Identify which cell holds the provided text, then report its (X, Y) central coordinate. 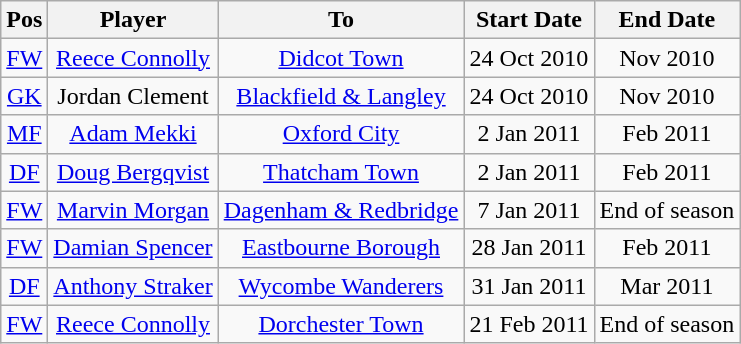
31 Jan 2011 (529, 286)
Thatcham Town (341, 172)
MF (24, 134)
To (341, 20)
Oxford City (341, 134)
Doug Bergqvist (133, 172)
GK (24, 96)
Mar 2011 (667, 286)
Damian Spencer (133, 248)
Start Date (529, 20)
Jordan Clement (133, 96)
28 Jan 2011 (529, 248)
7 Jan 2011 (529, 210)
Didcot Town (341, 58)
Player (133, 20)
Adam Mekki (133, 134)
Eastbourne Borough (341, 248)
Marvin Morgan (133, 210)
End Date (667, 20)
Blackfield & Langley (341, 96)
21 Feb 2011 (529, 324)
Wycombe Wanderers (341, 286)
Anthony Straker (133, 286)
Dagenham & Redbridge (341, 210)
Dorchester Town (341, 324)
Pos (24, 20)
